Find where the given text appears and provide that cell's center as [X, Y] coordinate. 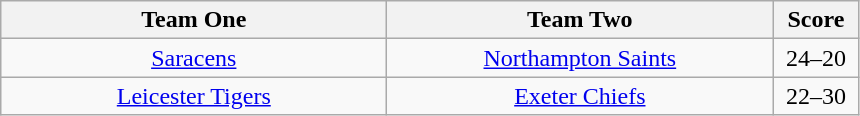
22–30 [816, 96]
Leicester Tigers [194, 96]
24–20 [816, 58]
Team Two [580, 20]
Team One [194, 20]
Exeter Chiefs [580, 96]
Saracens [194, 58]
Northampton Saints [580, 58]
Score [816, 20]
